Search for the cell housing the specified text and yield its [x, y] center coordinate. 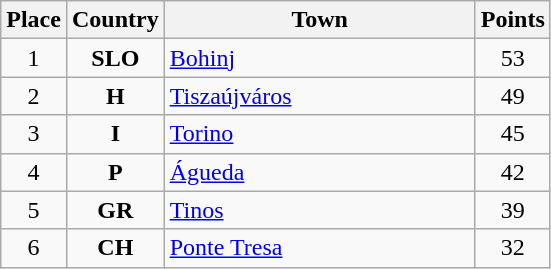
GR [115, 210]
P [115, 172]
Place [34, 20]
42 [512, 172]
5 [34, 210]
4 [34, 172]
6 [34, 248]
3 [34, 134]
Tinos [320, 210]
32 [512, 248]
Torino [320, 134]
49 [512, 96]
SLO [115, 58]
45 [512, 134]
CH [115, 248]
Águeda [320, 172]
39 [512, 210]
I [115, 134]
Ponte Tresa [320, 248]
Tiszaújváros [320, 96]
Town [320, 20]
Country [115, 20]
1 [34, 58]
H [115, 96]
2 [34, 96]
Bohinj [320, 58]
Points [512, 20]
53 [512, 58]
